Pinpoint the cell where the given text exists, returning its (X, Y) midpoint coordinate. 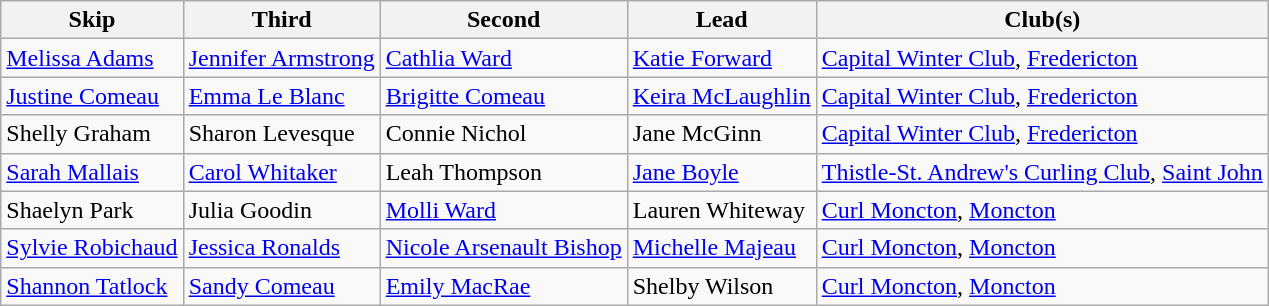
Emily MacRae (504, 286)
Jennifer Armstrong (282, 58)
Michelle Majeau (722, 248)
Lead (722, 20)
Molli Ward (504, 210)
Thistle-St. Andrew's Curling Club, Saint John (1042, 172)
Second (504, 20)
Third (282, 20)
Shaelyn Park (92, 210)
Jessica Ronalds (282, 248)
Sarah Mallais (92, 172)
Nicole Arsenault Bishop (504, 248)
Emma Le Blanc (282, 96)
Jane McGinn (722, 134)
Katie Forward (722, 58)
Shelby Wilson (722, 286)
Shelly Graham (92, 134)
Sharon Levesque (282, 134)
Brigitte Comeau (504, 96)
Lauren Whiteway (722, 210)
Sylvie Robichaud (92, 248)
Sandy Comeau (282, 286)
Keira McLaughlin (722, 96)
Leah Thompson (504, 172)
Club(s) (1042, 20)
Jane Boyle (722, 172)
Carol Whitaker (282, 172)
Skip (92, 20)
Shannon Tatlock (92, 286)
Justine Comeau (92, 96)
Melissa Adams (92, 58)
Julia Goodin (282, 210)
Cathlia Ward (504, 58)
Connie Nichol (504, 134)
